Scan for the cell matching the given text and deliver its [x, y] coordinate at center. 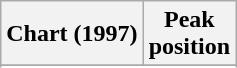
Peakposition [189, 34]
Chart (1997) [72, 34]
